Determine the (X, Y) coordinate at the center of the cell enclosing the given text.  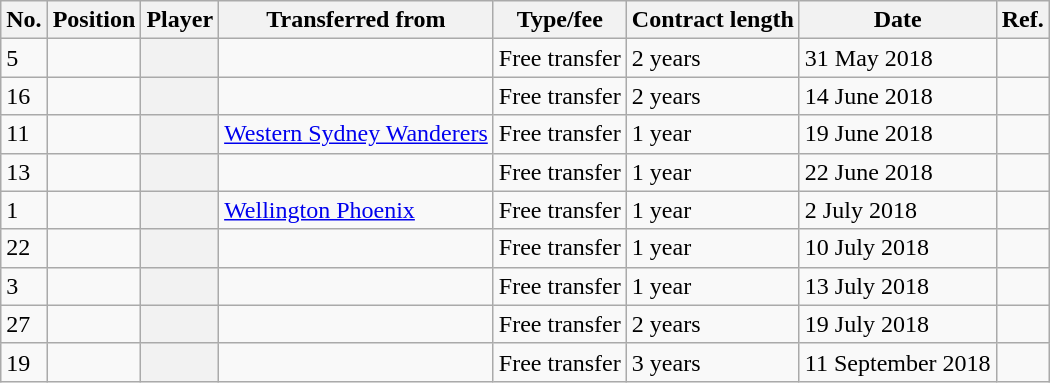
22 June 2018 (898, 172)
19 (24, 362)
Ref. (1022, 20)
31 May 2018 (898, 58)
11 September 2018 (898, 362)
3 years (712, 362)
Position (94, 20)
16 (24, 96)
22 (24, 248)
3 (24, 286)
19 July 2018 (898, 324)
Transferred from (356, 20)
No. (24, 20)
13 July 2018 (898, 286)
Type/fee (560, 20)
27 (24, 324)
11 (24, 134)
5 (24, 58)
Player (180, 20)
2 July 2018 (898, 210)
1 (24, 210)
10 July 2018 (898, 248)
19 June 2018 (898, 134)
Western Sydney Wanderers (356, 134)
Wellington Phoenix (356, 210)
Contract length (712, 20)
14 June 2018 (898, 96)
13 (24, 172)
Date (898, 20)
